Locate the cell with the specified text and output its [x, y] center coordinate. 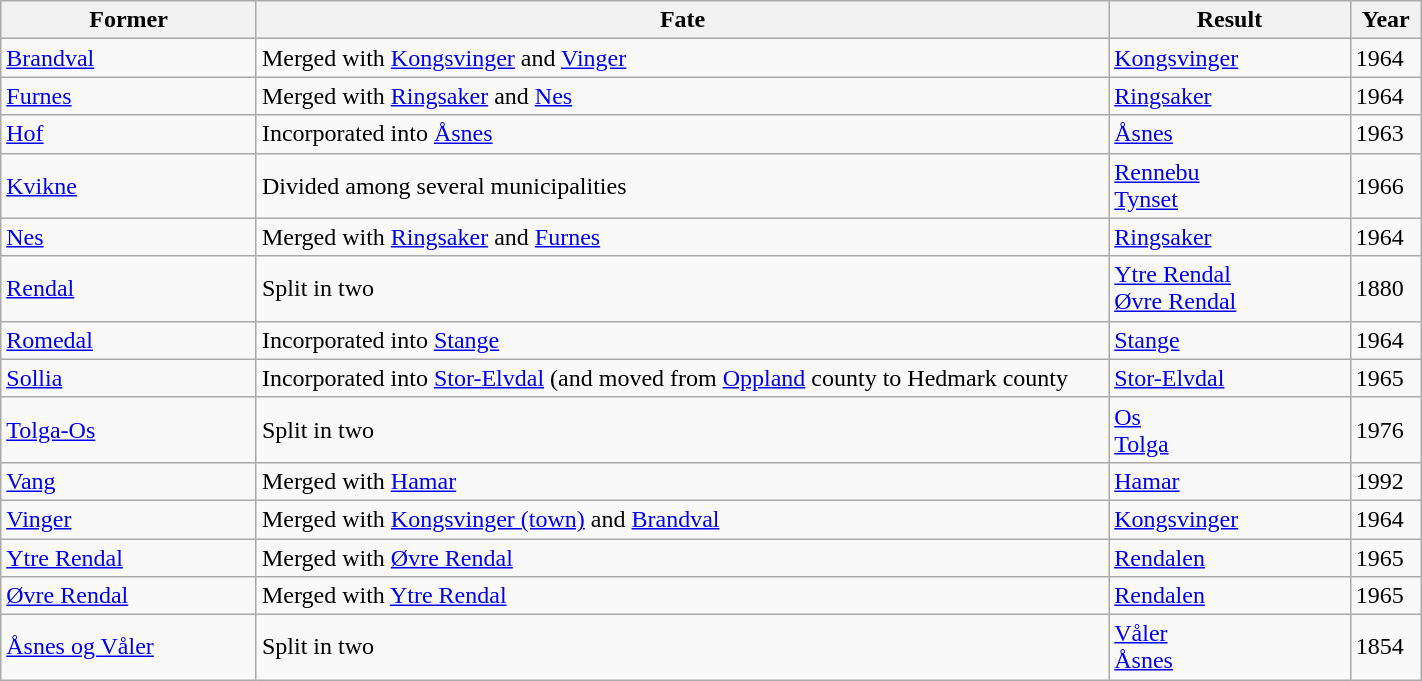
Tolga-Os [129, 430]
Åsnes [1230, 134]
1992 [1386, 481]
Divided among several municipalities [682, 186]
VålerÅsnes [1230, 648]
1880 [1386, 288]
Nes [129, 237]
Vinger [129, 519]
Incorporated into Stor-Elvdal (and moved from Oppland county to Hedmark county [682, 378]
Hamar [1230, 481]
Sollia [129, 378]
Merged with Hamar [682, 481]
Brandval [129, 58]
Merged with Øvre Rendal [682, 557]
Åsnes og Våler [129, 648]
1854 [1386, 648]
Ytre RendalØvre Rendal [1230, 288]
Merged with Kongsvinger and Vinger [682, 58]
Kvikne [129, 186]
Year [1386, 20]
OsTolga [1230, 430]
Stor-Elvdal [1230, 378]
Vang [129, 481]
1963 [1386, 134]
Result [1230, 20]
Stange [1230, 340]
Rendal [129, 288]
Romedal [129, 340]
RennebuTynset [1230, 186]
Incorporated into Stange [682, 340]
1976 [1386, 430]
1966 [1386, 186]
Furnes [129, 96]
Merged with Ytre Rendal [682, 596]
Hof [129, 134]
Merged with Ringsaker and Nes [682, 96]
Øvre Rendal [129, 596]
Merged with Ringsaker and Furnes [682, 237]
Former [129, 20]
Fate [682, 20]
Incorporated into Åsnes [682, 134]
Merged with Kongsvinger (town) and Brandval [682, 519]
Ytre Rendal [129, 557]
